Scan for the cell matching the given text and deliver its [x, y] coordinate at center. 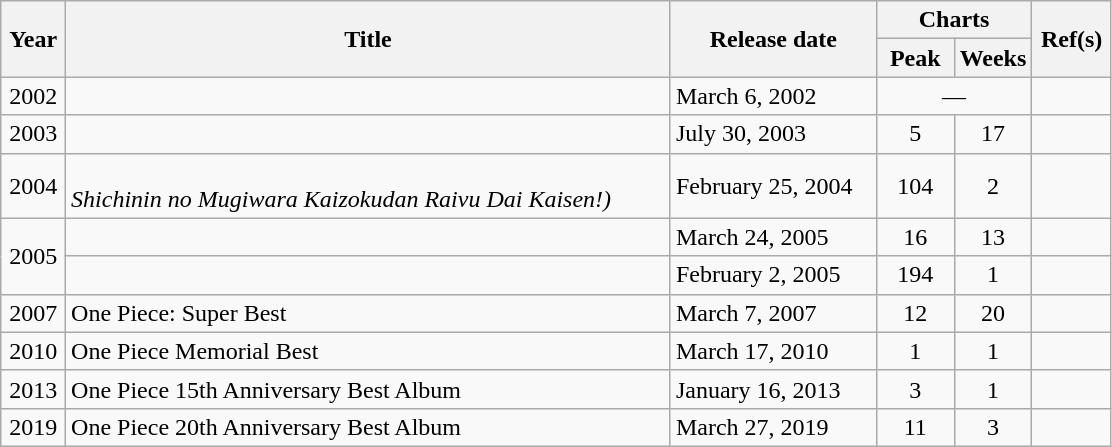
March 24, 2005 [773, 237]
Shichinin no Mugiwara Kaizokudan Raivu Dai Kaisen!) [368, 186]
February 25, 2004 [773, 186]
2019 [34, 427]
One Piece 20th Anniversary Best Album [368, 427]
— [954, 96]
One Piece 15th Anniversary Best Album [368, 389]
February 2, 2005 [773, 275]
2013 [34, 389]
March 6, 2002 [773, 96]
Title [368, 39]
March 27, 2019 [773, 427]
13 [993, 237]
20 [993, 313]
One Piece Memorial Best [368, 351]
January 16, 2013 [773, 389]
194 [915, 275]
Release date [773, 39]
12 [915, 313]
Ref(s) [1072, 39]
2010 [34, 351]
Peak [915, 58]
Weeks [993, 58]
11 [915, 427]
2 [993, 186]
2007 [34, 313]
Charts [954, 20]
March 7, 2007 [773, 313]
March 17, 2010 [773, 351]
One Piece: Super Best [368, 313]
2005 [34, 256]
2002 [34, 96]
104 [915, 186]
16 [915, 237]
July 30, 2003 [773, 134]
2004 [34, 186]
2003 [34, 134]
Year [34, 39]
5 [915, 134]
17 [993, 134]
